Scan for the cell matching the given text and deliver its (x, y) coordinate at center. 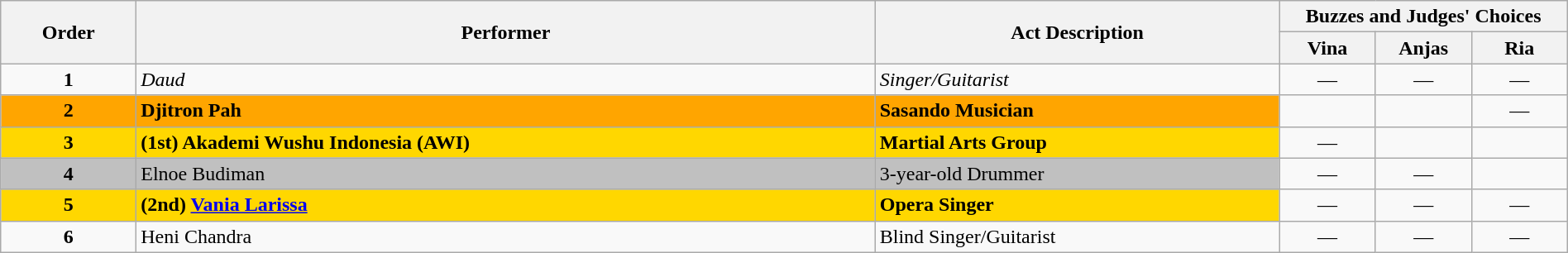
Vina (1327, 48)
3-year-old Drummer (1077, 174)
3 (69, 142)
Ria (1519, 48)
Performer (506, 32)
Order (69, 32)
Anjas (1423, 48)
Opera Singer (1077, 205)
Martial Arts Group (1077, 142)
2 (69, 111)
Blind Singer/Guitarist (1077, 236)
5 (69, 205)
Buzzes and Judges' Choices (1423, 17)
Heni Chandra (506, 236)
Elnoe Budiman (506, 174)
1 (69, 79)
Daud (506, 79)
Singer/Guitarist (1077, 79)
Act Description (1077, 32)
(2nd) Vania Larissa (506, 205)
Sasando Musician (1077, 111)
(1st) Akademi Wushu Indonesia (AWI) (506, 142)
6 (69, 236)
Djitron Pah (506, 111)
4 (69, 174)
